Return the [X, Y] coordinate for the center point of the cell that contains the specified text.  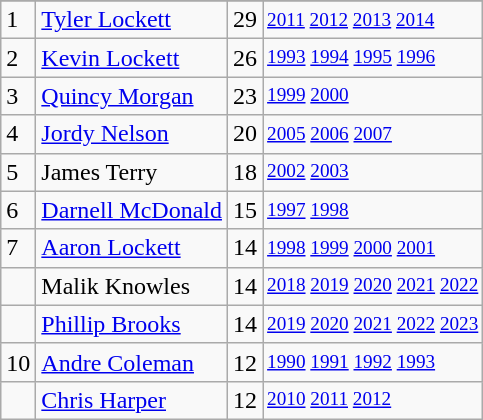
26 [244, 58]
10 [18, 362]
15 [244, 210]
Darnell McDonald [132, 210]
7 [18, 248]
2011 2012 2013 2014 [373, 20]
Tyler Lockett [132, 20]
18 [244, 172]
4 [18, 134]
2 [18, 58]
2010 2011 2012 [373, 400]
3 [18, 96]
1997 1998 [373, 210]
Malik Knowles [132, 286]
6 [18, 210]
1993 1994 1995 1996 [373, 58]
20 [244, 134]
1990 1991 1992 1993 [373, 362]
Andre Coleman [132, 362]
1 [18, 20]
Aaron Lockett [132, 248]
Phillip Brooks [132, 324]
2002 2003 [373, 172]
James Terry [132, 172]
Jordy Nelson [132, 134]
Quincy Morgan [132, 96]
1999 2000 [373, 96]
Kevin Lockett [132, 58]
23 [244, 96]
2018 2019 2020 2021 2022 [373, 286]
29 [244, 20]
5 [18, 172]
2019 2020 2021 2022 2023 [373, 324]
2005 2006 2007 [373, 134]
1998 1999 2000 2001 [373, 248]
Chris Harper [132, 400]
